Return [x, y] of the center of cell containing provided text 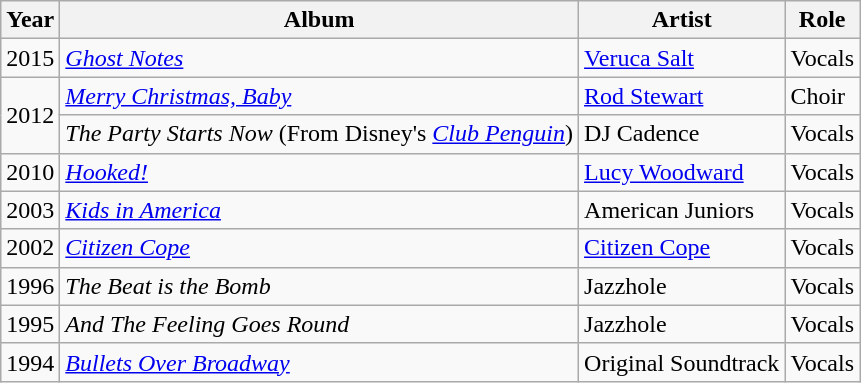
Lucy Woodward [682, 172]
Rod Stewart [682, 96]
Veruca Salt [682, 58]
2003 [30, 210]
Original Soundtrack [682, 362]
1994 [30, 362]
DJ Cadence [682, 134]
Role [822, 20]
The Party Starts Now (From Disney's Club Penguin) [320, 134]
Artist [682, 20]
Year [30, 20]
2012 [30, 115]
Merry Christmas, Baby [320, 96]
1996 [30, 286]
1995 [30, 324]
2015 [30, 58]
Bullets Over Broadway [320, 362]
Kids in America [320, 210]
Ghost Notes [320, 58]
American Juniors [682, 210]
And The Feeling Goes Round [320, 324]
2002 [30, 248]
Hooked! [320, 172]
Album [320, 20]
2010 [30, 172]
The Beat is the Bomb [320, 286]
Choir [822, 96]
